Extract the [X, Y] coordinate from the center of the cell holding the provided text.  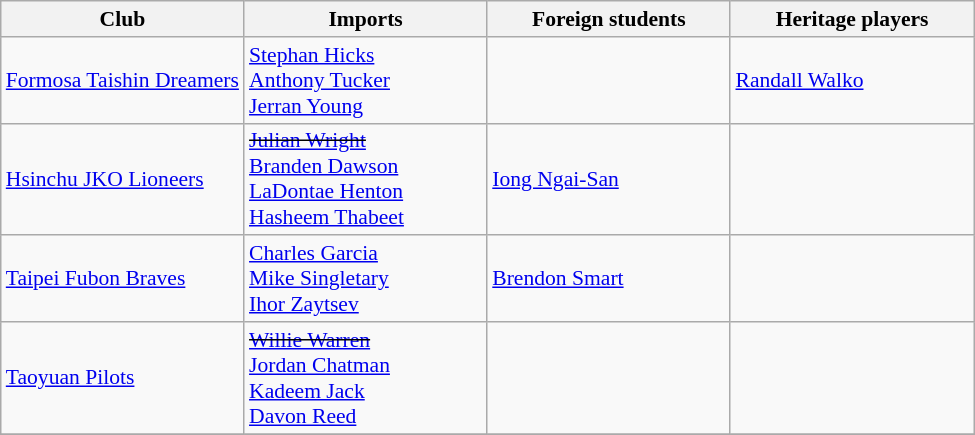
Willie Warren Jordan Chatman Kadeem Jack Davon Reed [366, 378]
Charles Garcia Mike Singletary Ihor Zaytsev [366, 280]
Stephan Hicks Anthony Tucker Jerran Young [366, 80]
Taipei Fubon Braves [122, 280]
Iong Ngai-San [608, 179]
Foreign students [608, 19]
Imports [366, 19]
Julian Wright Branden Dawson LaDontae Henton Hasheem Thabeet [366, 179]
Hsinchu JKO Lioneers [122, 179]
Taoyuan Pilots [122, 378]
Formosa Taishin Dreamers [122, 80]
Heritage players [852, 19]
Brendon Smart [608, 280]
Randall Walko [852, 80]
Club [122, 19]
